Detect which cell encompasses the target text, then output its [X, Y] center coordinate. 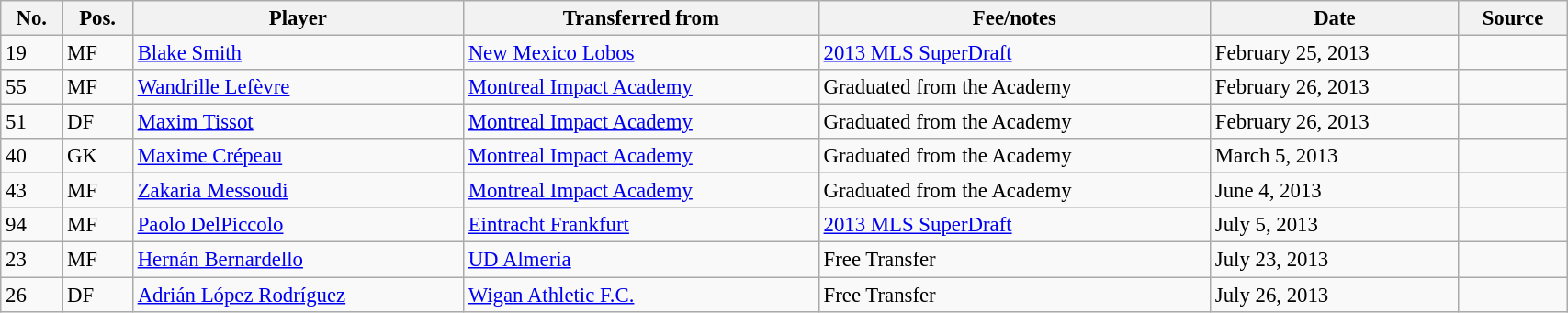
23 [31, 260]
Hernán Bernardello [298, 260]
Maxime Crépeau [298, 156]
94 [31, 225]
Wigan Athletic F.C. [641, 295]
43 [31, 191]
Player [298, 18]
Source [1512, 18]
Fee/notes [1014, 18]
Zakaria Messoudi [298, 191]
February 25, 2013 [1336, 53]
No. [31, 18]
July 26, 2013 [1336, 295]
Maxim Tissot [298, 122]
40 [31, 156]
55 [31, 87]
26 [31, 295]
GK [97, 156]
Pos. [97, 18]
Adrián López Rodríguez [298, 295]
UD Almería [641, 260]
June 4, 2013 [1336, 191]
July 23, 2013 [1336, 260]
Eintracht Frankfurt [641, 225]
Transferred from [641, 18]
March 5, 2013 [1336, 156]
Date [1336, 18]
New Mexico Lobos [641, 53]
51 [31, 122]
Wandrille Lefèvre [298, 87]
19 [31, 53]
July 5, 2013 [1336, 225]
Paolo DelPiccolo [298, 225]
Blake Smith [298, 53]
